Return the (X, Y) coordinate for the center point of the cell that contains the specified text.  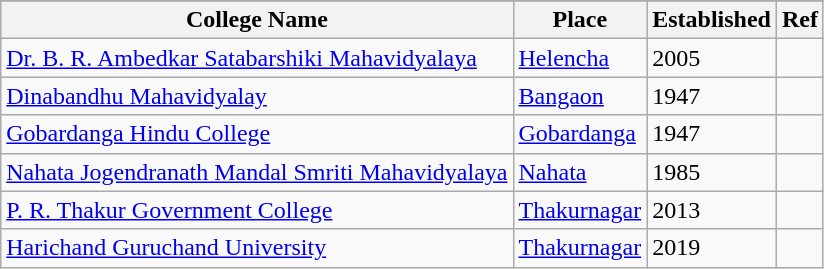
Nahata (580, 172)
Helencha (580, 58)
Dinabandhu Mahavidyalay (257, 96)
P. R. Thakur Government College (257, 210)
Gobardanga Hindu College (257, 134)
Place (580, 20)
Established (712, 20)
Bangaon (580, 96)
2019 (712, 248)
Nahata Jogendranath Mandal Smriti Mahavidyalaya (257, 172)
2013 (712, 210)
Dr. B. R. Ambedkar Satabarshiki Mahavidyalaya (257, 58)
Harichand Guruchand University (257, 248)
2005 (712, 58)
Ref (800, 20)
1985 (712, 172)
Gobardanga (580, 134)
College Name (257, 20)
